Locate the cell with the specified text and output its [X, Y] center coordinate. 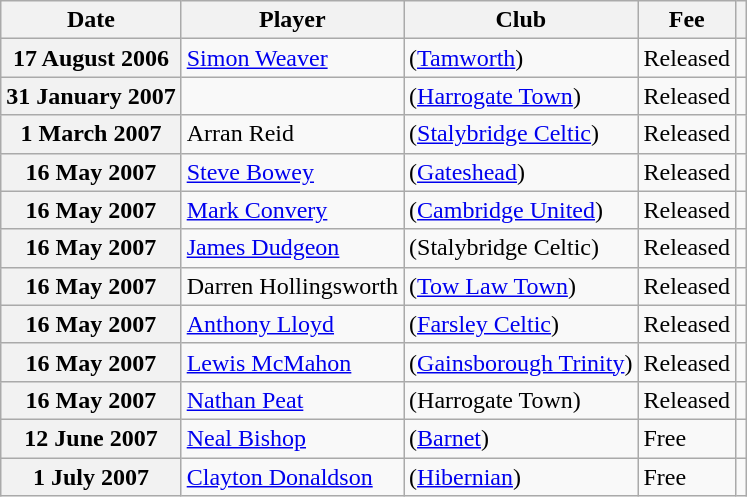
(Gainsborough Trinity) [521, 362]
Steve Bowey [292, 172]
31 January 2007 [91, 96]
1 July 2007 [91, 477]
Mark Convery [292, 210]
(Tamworth) [521, 58]
Fee [687, 20]
(Hibernian) [521, 477]
Lewis McMahon [292, 362]
James Dudgeon [292, 248]
Date [91, 20]
Nathan Peat [292, 400]
Anthony Lloyd [292, 324]
Simon Weaver [292, 58]
17 August 2006 [91, 58]
Club [521, 20]
(Barnet) [521, 438]
Player [292, 20]
(Cambridge United) [521, 210]
12 June 2007 [91, 438]
Neal Bishop [292, 438]
(Tow Law Town) [521, 286]
Clayton Donaldson [292, 477]
(Gateshead) [521, 172]
Darren Hollingsworth [292, 286]
Arran Reid [292, 134]
(Farsley Celtic) [521, 324]
1 March 2007 [91, 134]
